Determine the [x, y] coordinate at the center of the cell enclosing the given text.  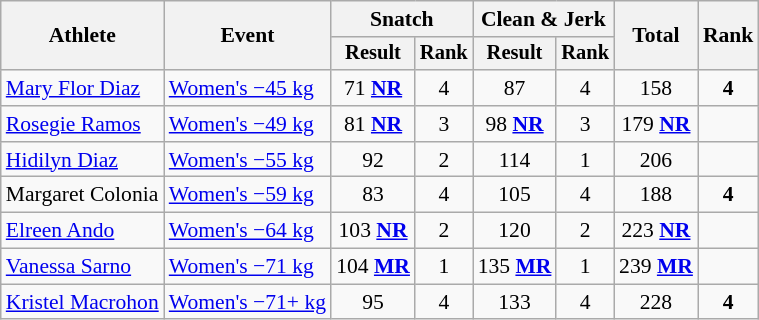
Elreen Ando [82, 231]
104 MR [373, 267]
Women's −55 kg [248, 160]
Mary Flor Diaz [82, 88]
Vanessa Sarno [82, 267]
228 [656, 302]
Total [656, 36]
71 NR [373, 88]
98 NR [515, 124]
Women's −71 kg [248, 267]
Snatch [402, 19]
92 [373, 160]
188 [656, 195]
Women's −45 kg [248, 88]
206 [656, 160]
Event [248, 36]
83 [373, 195]
Hidilyn Diaz [82, 160]
Athlete [82, 36]
239 MR [656, 267]
135 MR [515, 267]
114 [515, 160]
Women's −71+ kg [248, 302]
Rosegie Ramos [82, 124]
158 [656, 88]
Women's −64 kg [248, 231]
Clean & Jerk [544, 19]
87 [515, 88]
133 [515, 302]
103 NR [373, 231]
Margaret Colonia [82, 195]
Kristel Macrohon [82, 302]
120 [515, 231]
95 [373, 302]
Women's −49 kg [248, 124]
223 NR [656, 231]
Women's −59 kg [248, 195]
105 [515, 195]
179 NR [656, 124]
81 NR [373, 124]
